For the text-containing cell, return its midpoint in [x, y] coordinate format. 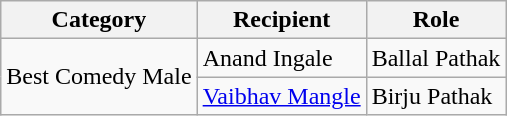
Ballal Pathak [436, 58]
Best Comedy Male [99, 77]
Recipient [282, 20]
Anand Ingale [282, 58]
Category [99, 20]
Role [436, 20]
Vaibhav Mangle [282, 96]
Birju Pathak [436, 96]
